Pinpoint the cell where the given text exists, returning its [X, Y] midpoint coordinate. 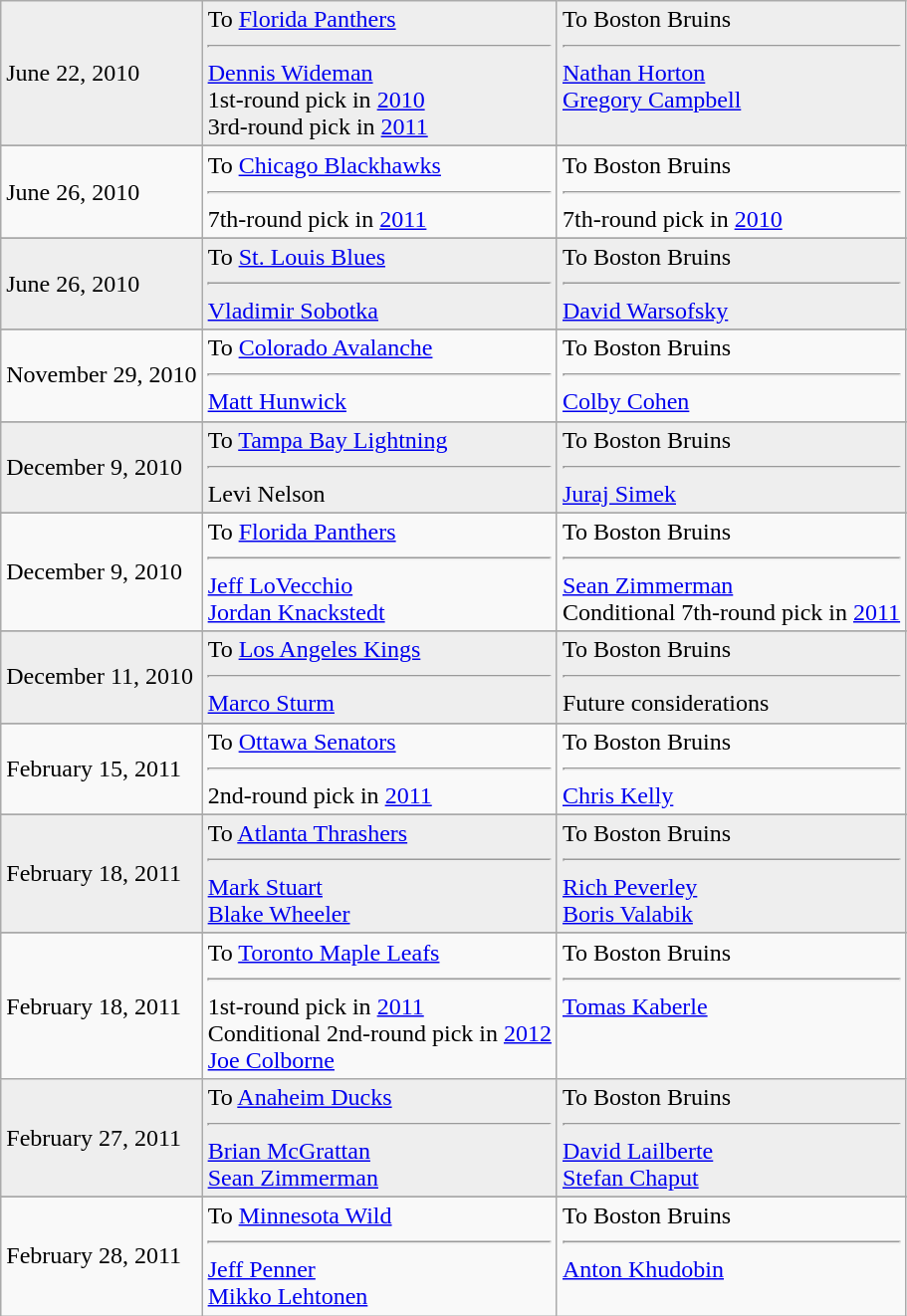
To Florida Panthers Dennis Wideman1st-round pick in 20103rd-round pick in 2011 [379, 74]
To Boston Bruins David Warsofsky [731, 284]
To Los Angeles Kings Marco Sturm [379, 677]
To Atlanta Thrashers Mark StuartBlake Wheeler [379, 874]
To Boston Bruins Tomas Kaberle [731, 1005]
To Boston Bruins Nathan HortonGregory Campbell [731, 74]
February 28, 2011 [102, 1256]
December 11, 2010 [102, 677]
February 27, 2011 [102, 1137]
To Boston Bruins Future considerations [731, 677]
To Boston Bruins Rich PeverleyBoris Valabik [731, 874]
November 29, 2010 [102, 375]
To Toronto Maple Leafs 1st-round pick in 2011Conditional 2nd-round pick in 2012Joe Colborne [379, 1005]
To Boston Bruins 7th-round pick in 2010 [731, 192]
To Tampa Bay Lightning Levi Nelson [379, 467]
To Boston Bruins Juraj Simek [731, 467]
To St. Louis Blues Vladimir Sobotka [379, 284]
To Boston Bruins Colby Cohen [731, 375]
To Boston Bruins Anton Khudobin [731, 1256]
To Boston Bruins Chris Kelly [731, 768]
To Boston Bruins Sean ZimmermanConditional 7th-round pick in 2011 [731, 571]
To Florida Panthers Jeff LoVecchioJordan Knackstedt [379, 571]
To Minnesota Wild Jeff PennerMikko Lehtonen [379, 1256]
To Anaheim Ducks Brian McGrattanSean Zimmerman [379, 1137]
To Chicago Blackhawks 7th-round pick in 2011 [379, 192]
To Boston Bruins David LailberteStefan Chaput [731, 1137]
To Colorado Avalanche Matt Hunwick [379, 375]
February 15, 2011 [102, 768]
June 22, 2010 [102, 74]
To Ottawa Senators 2nd-round pick in 2011 [379, 768]
